For the text-containing cell, return its midpoint in [X, Y] coordinate format. 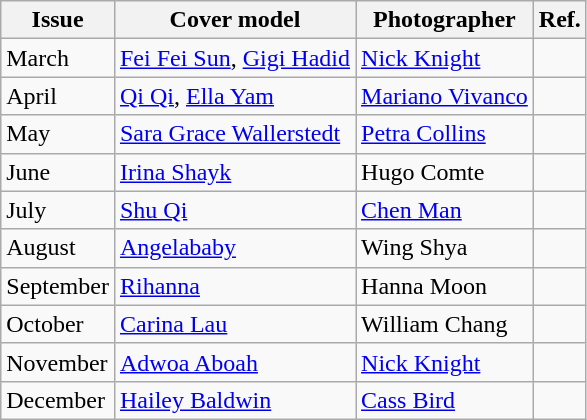
Rihanna [234, 286]
November [58, 362]
Hugo Comte [445, 172]
Adwoa Aboah [234, 362]
August [58, 248]
Wing Shya [445, 248]
Carina Lau [234, 324]
Angelababy [234, 248]
April [58, 96]
September [58, 286]
Cass Bird [445, 400]
William Chang [445, 324]
Hanna Moon [445, 286]
Issue [58, 20]
Shu Qi [234, 210]
Fei Fei Sun, Gigi Hadid [234, 58]
Cover model [234, 20]
June [58, 172]
Irina Shayk [234, 172]
Qi Qi, Ella Yam [234, 96]
May [58, 134]
Petra Collins [445, 134]
Mariano Vivanco [445, 96]
Hailey Baldwin [234, 400]
December [58, 400]
Photographer [445, 20]
Chen Man [445, 210]
Sara Grace Wallerstedt [234, 134]
October [58, 324]
March [58, 58]
July [58, 210]
Ref. [560, 20]
